Identify which cell holds the provided text, then report its [X, Y] central coordinate. 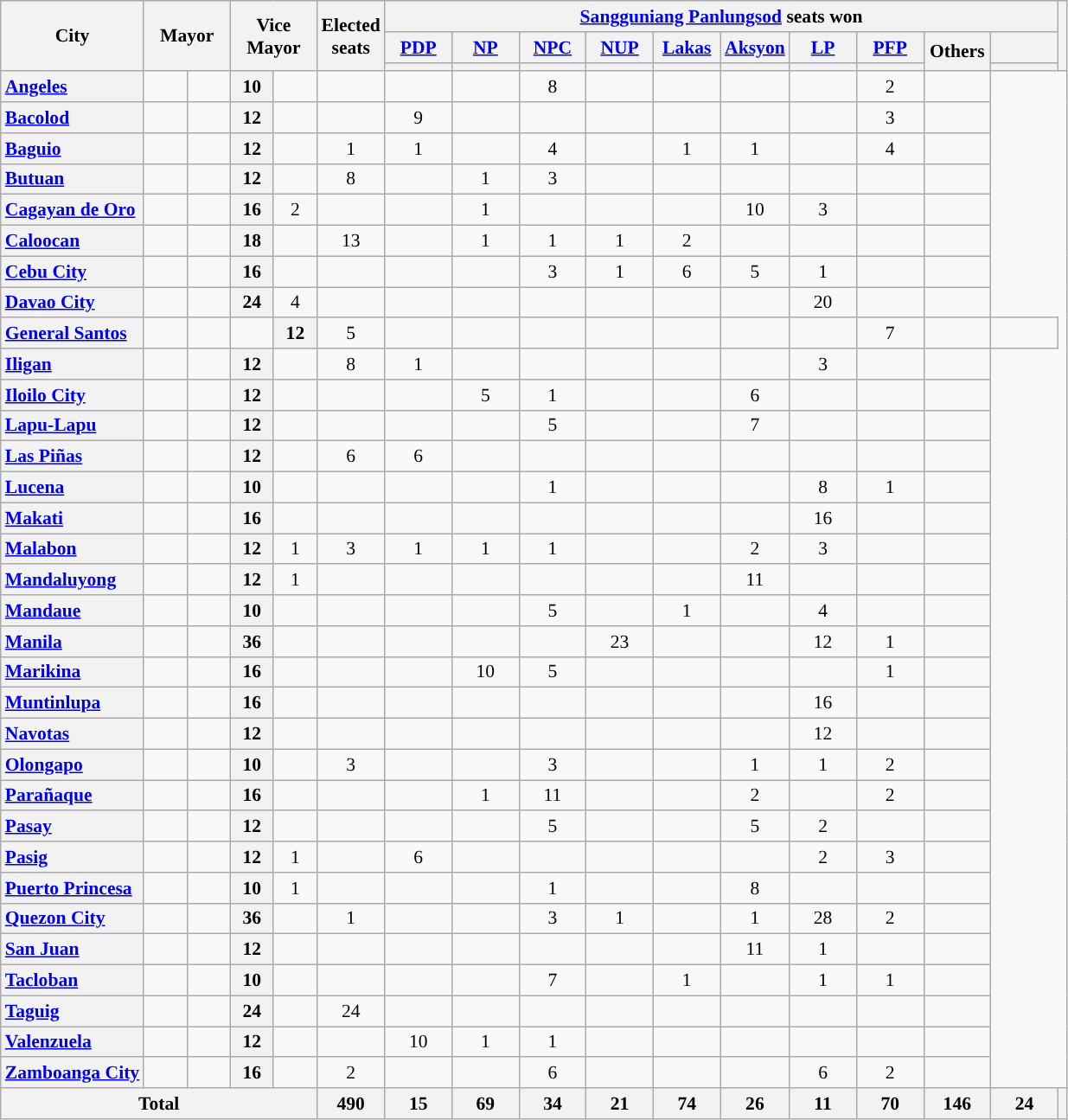
Total [159, 1104]
Las Piñas [73, 457]
Lucena [73, 488]
Iligan [73, 364]
Parañaque [73, 796]
Muntinlupa [73, 703]
San Juan [73, 950]
Aksyon [755, 48]
Taguig [73, 1011]
Pasig [73, 857]
NPC [553, 48]
Baguio [73, 149]
Bacolod [73, 118]
PFP [890, 48]
Tacloban [73, 981]
Angeles [73, 87]
9 [419, 118]
28 [823, 918]
Lapu-Lapu [73, 426]
Olongapo [73, 765]
490 [350, 1104]
Makati [73, 518]
Zamboanga City [73, 1073]
21 [620, 1104]
City [73, 36]
Mandaue [73, 611]
69 [486, 1104]
13 [350, 241]
Mayor [187, 36]
74 [687, 1104]
Cagayan de Oro [73, 210]
Sangguniang Panlungsod seats won [721, 16]
NP [486, 48]
Cebu City [73, 272]
146 [957, 1104]
23 [620, 642]
Butuan [73, 179]
Quezon City [73, 918]
PDP [419, 48]
26 [755, 1104]
Caloocan [73, 241]
34 [553, 1104]
Malabon [73, 549]
Valenzuela [73, 1042]
Pasay [73, 827]
Others [957, 52]
LP [823, 48]
Electedseats [350, 36]
18 [252, 241]
Mandaluyong [73, 580]
General Santos [73, 334]
Vice Mayor [273, 36]
NUP [620, 48]
Navotas [73, 734]
70 [890, 1104]
Manila [73, 642]
Puerto Princesa [73, 888]
15 [419, 1104]
Lakas [687, 48]
Iloilo City [73, 395]
20 [823, 303]
Davao City [73, 303]
Marikina [73, 672]
